Find where the given text appears and provide that cell's center as [x, y] coordinate. 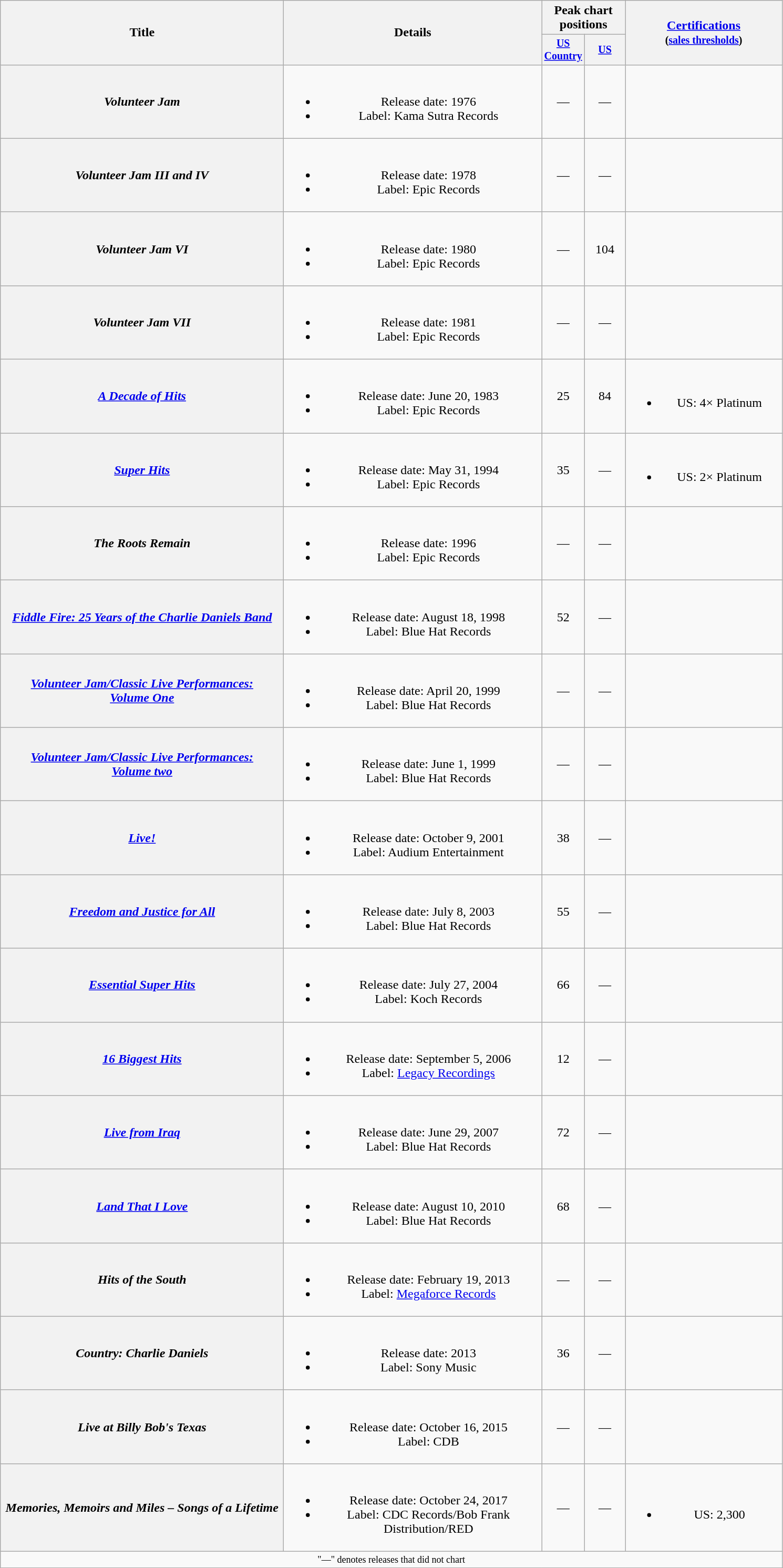
Release date: September 5, 2006Label: Legacy Recordings [413, 1059]
A Decade of Hits [142, 396]
Release date: June 1, 1999Label: Blue Hat Records [413, 764]
US: 2,300 [704, 1508]
"—" denotes releases that did not chart [391, 1560]
The Roots Remain [142, 544]
Release date: 1978Label: Epic Records [413, 175]
38 [563, 838]
Release date: June 29, 2007Label: Blue Hat Records [413, 1132]
Release date: August 10, 2010Label: Blue Hat Records [413, 1206]
Release date: October 24, 2017Label: CDC Records/Bob Frank Distribution/RED [413, 1508]
Country: Charlie Daniels [142, 1353]
Volunteer Jam [142, 101]
25 [563, 396]
Volunteer Jam VII [142, 322]
Volunteer Jam/Classic Live Performances:Volume two [142, 764]
Peak chartpositions [583, 18]
68 [563, 1206]
Certifications(sales thresholds) [704, 33]
84 [605, 396]
Release date: July 27, 2004Label: Koch Records [413, 985]
66 [563, 985]
Volunteer Jam VI [142, 249]
Release date: October 9, 2001Label: Audium Entertainment [413, 838]
Release date: August 18, 1998Label: Blue Hat Records [413, 617]
Details [413, 33]
Release date: 1981Label: Epic Records [413, 322]
Super Hits [142, 470]
Memories, Memoirs and Miles – Songs of a Lifetime [142, 1508]
Release date: 1980Label: Epic Records [413, 249]
72 [563, 1132]
16 Biggest Hits [142, 1059]
US [605, 49]
US: 2× Platinum [704, 470]
35 [563, 470]
Release date: October 16, 2015Label: CDB [413, 1427]
US Country [563, 49]
Release date: April 20, 1999Label: Blue Hat Records [413, 691]
Release date: July 8, 2003Label: Blue Hat Records [413, 911]
Release date: 2013Label: Sony Music [413, 1353]
Essential Super Hits [142, 985]
Live at Billy Bob's Texas [142, 1427]
Land That I Love [142, 1206]
Release date: May 31, 1994Label: Epic Records [413, 470]
Volunteer Jam III and IV [142, 175]
55 [563, 911]
Release date: 1996Label: Epic Records [413, 544]
Title [142, 33]
Hits of the South [142, 1279]
Volunteer Jam/Classic Live Performances:Volume One [142, 691]
52 [563, 617]
Release date: 1976Label: Kama Sutra Records [413, 101]
Release date: February 19, 2013Label: Megaforce Records [413, 1279]
36 [563, 1353]
Release date: June 20, 1983Label: Epic Records [413, 396]
US: 4× Platinum [704, 396]
104 [605, 249]
Freedom and Justice for All [142, 911]
Live from Iraq [142, 1132]
12 [563, 1059]
Live! [142, 838]
Fiddle Fire: 25 Years of the Charlie Daniels Band [142, 617]
